Find where the given text appears and provide that cell's center as (x, y) coordinate. 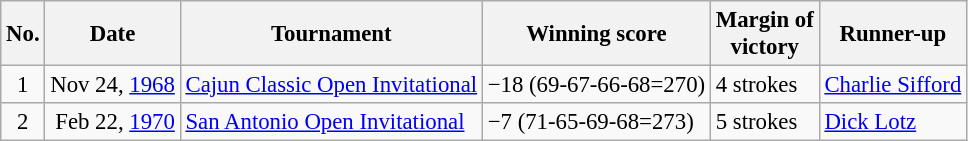
Charlie Sifford (892, 85)
5 strokes (764, 122)
2 (23, 122)
Winning score (596, 34)
Cajun Classic Open Invitational (331, 85)
Tournament (331, 34)
No. (23, 34)
4 strokes (764, 85)
Date (112, 34)
Dick Lotz (892, 122)
Feb 22, 1970 (112, 122)
1 (23, 85)
Nov 24, 1968 (112, 85)
Runner-up (892, 34)
−7 (71-65-69-68=273) (596, 122)
Margin ofvictory (764, 34)
San Antonio Open Invitational (331, 122)
−18 (69-67-66-68=270) (596, 85)
